Identify which cell holds the provided text, then report its (x, y) central coordinate. 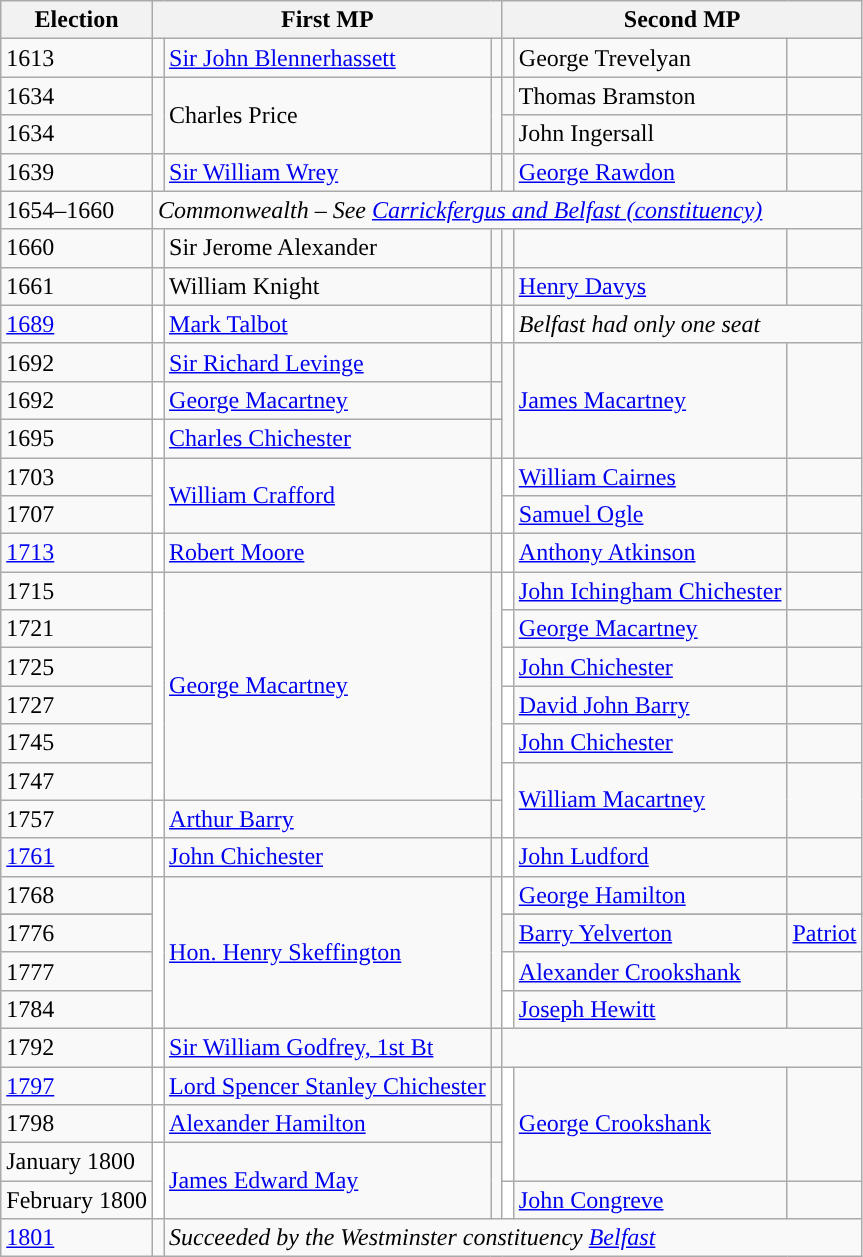
John Congreve (650, 1200)
Arthur Barry (328, 819)
Barry Yelverton (650, 933)
1721 (77, 629)
1784 (77, 1009)
Sir William Godfrey, 1st Bt (328, 1047)
Lord Spencer Stanley Chichester (328, 1085)
1801 (77, 1238)
1715 (77, 591)
William Crafford (328, 496)
George Crookshank (650, 1123)
Hon. Henry Skeffington (328, 952)
1660 (77, 248)
Charles Chichester (328, 438)
1727 (77, 705)
Second MP (682, 20)
February 1800 (77, 1200)
Charles Price (328, 115)
1695 (77, 438)
1776 (77, 933)
Alexander Crookshank (650, 971)
John Ingersall (650, 134)
Robert Moore (328, 553)
Sir Richard Levinge (328, 362)
Samuel Ogle (650, 515)
William Knight (328, 286)
1768 (77, 895)
George Rawdon (650, 172)
1703 (77, 477)
George Hamilton (650, 895)
1613 (77, 58)
George Trevelyan (650, 58)
James Edward May (328, 1181)
Election (77, 20)
Belfast had only one seat (688, 324)
John Ludford (650, 857)
1792 (77, 1047)
1713 (77, 553)
John Ichingham Chichester (650, 591)
1761 (77, 857)
1797 (77, 1085)
Succeeded by the Westminster constituency Belfast (514, 1238)
Sir William Wrey (328, 172)
1777 (77, 971)
1747 (77, 781)
1639 (77, 172)
1725 (77, 667)
1661 (77, 286)
First MP (327, 20)
1798 (77, 1124)
William Cairnes (650, 477)
1757 (77, 819)
Anthony Atkinson (650, 553)
Sir Jerome Alexander (328, 248)
Patriot (824, 933)
Joseph Hewitt (650, 1009)
Alexander Hamilton (328, 1124)
Commonwealth – See Carrickfergus and Belfast (constituency) (507, 210)
Thomas Bramston (650, 96)
Sir John Blennerhassett (328, 58)
1707 (77, 515)
January 1800 (77, 1162)
Mark Talbot (328, 324)
Henry Davys (650, 286)
1745 (77, 743)
James Macartney (650, 400)
1654–1660 (77, 210)
David John Barry (650, 705)
1689 (77, 324)
William Macartney (650, 800)
